Find where the given text appears and provide that cell's center as [X, Y] coordinate. 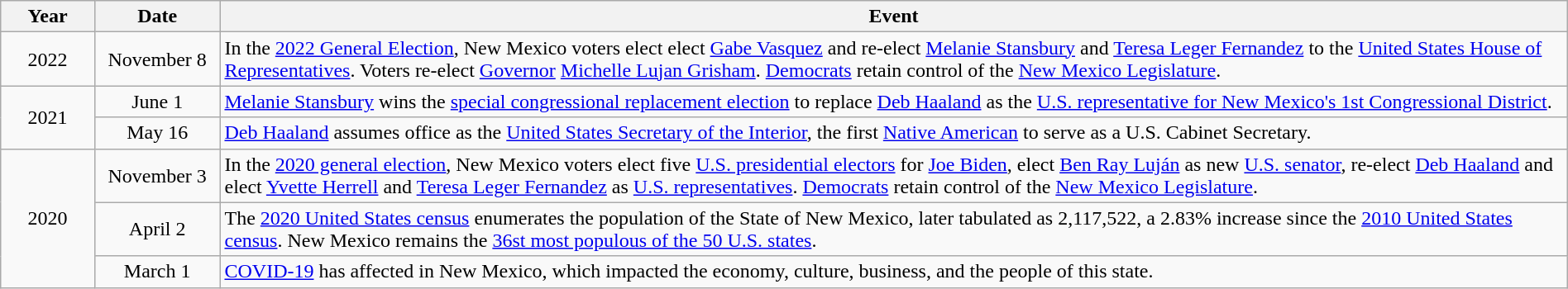
April 2 [157, 230]
2020 [48, 218]
March 1 [157, 272]
2022 [48, 59]
May 16 [157, 133]
November 8 [157, 59]
June 1 [157, 102]
Date [157, 17]
Event [893, 17]
COVID-19 has affected in New Mexico, which impacted the economy, culture, business, and the people of this state. [893, 272]
2021 [48, 117]
November 3 [157, 175]
Year [48, 17]
Deb Haaland assumes office as the United States Secretary of the Interior, the first Native American to serve as a U.S. Cabinet Secretary. [893, 133]
